Locate the cell with the specified text and output its (x, y) center coordinate. 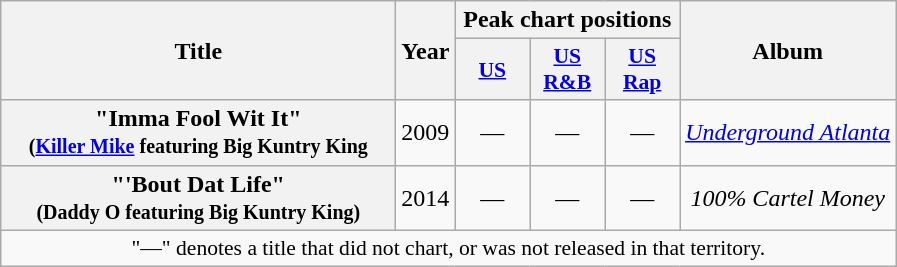
US (492, 70)
USRap (642, 70)
Peak chart positions (568, 20)
"—" denotes a title that did not chart, or was not released in that territory. (448, 248)
2009 (426, 132)
Title (198, 50)
Year (426, 50)
100% Cartel Money (788, 198)
"'Bout Dat Life"(Daddy O featuring Big Kuntry King) (198, 198)
USR&B (568, 70)
2014 (426, 198)
"Imma Fool Wit It"(Killer Mike featuring Big Kuntry King (198, 132)
Underground Atlanta (788, 132)
Album (788, 50)
